Detect which cell encompasses the target text, then output its [x, y] center coordinate. 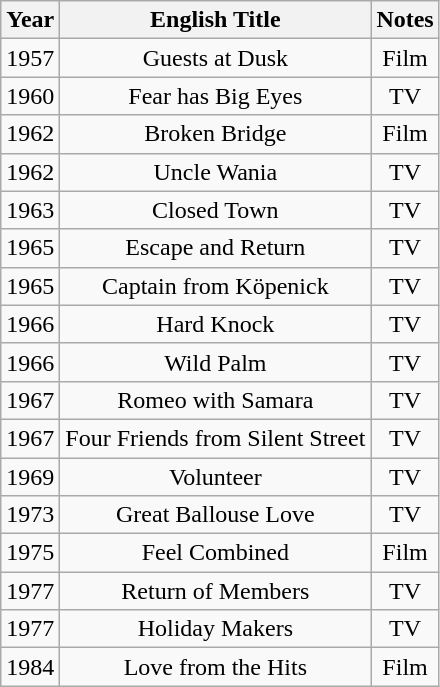
1960 [30, 96]
Escape and Return [216, 248]
Volunteer [216, 477]
Four Friends from Silent Street [216, 438]
English Title [216, 20]
1984 [30, 667]
Notes [405, 20]
1975 [30, 553]
Great Ballouse Love [216, 515]
Guests at Dusk [216, 58]
1973 [30, 515]
1963 [30, 210]
1969 [30, 477]
Holiday Makers [216, 629]
Broken Bridge [216, 134]
Fear has Big Eyes [216, 96]
Feel Combined [216, 553]
Closed Town [216, 210]
Romeo with Samara [216, 400]
Year [30, 20]
Uncle Wania [216, 172]
Captain from Köpenick [216, 286]
Return of Members [216, 591]
Hard Knock [216, 324]
Love from the Hits [216, 667]
Wild Palm [216, 362]
1957 [30, 58]
